Find where the given text appears and provide that cell's center as [x, y] coordinate. 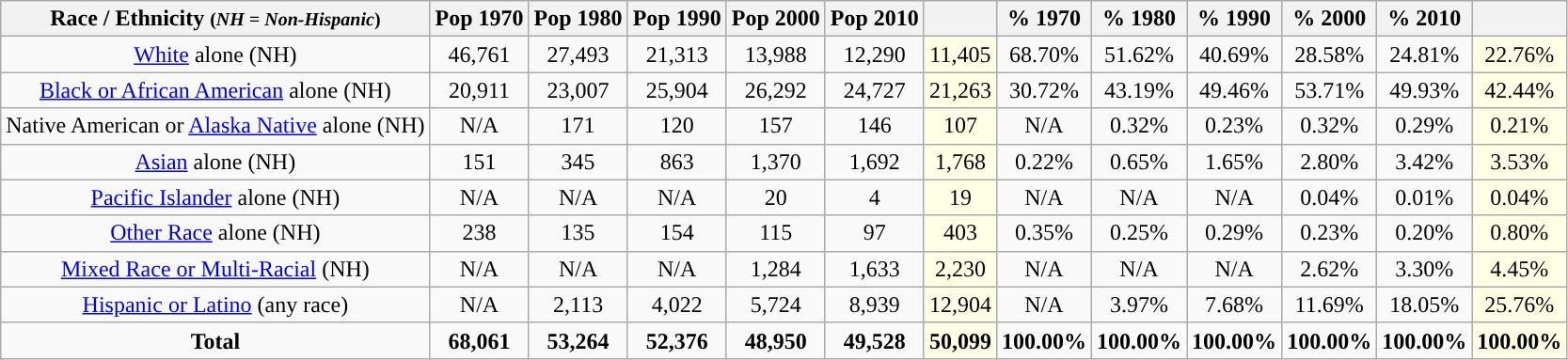
46,761 [480, 55]
157 [775, 126]
0.01% [1424, 197]
% 1990 [1234, 19]
1,633 [875, 269]
49,528 [875, 340]
0.22% [1044, 162]
1,284 [775, 269]
53,264 [578, 340]
Mixed Race or Multi-Racial (NH) [215, 269]
26,292 [775, 90]
1,692 [875, 162]
7.68% [1234, 305]
151 [480, 162]
11.69% [1330, 305]
68.70% [1044, 55]
107 [959, 126]
24,727 [875, 90]
30.72% [1044, 90]
4 [875, 197]
863 [677, 162]
Total [215, 340]
3.30% [1424, 269]
19 [959, 197]
146 [875, 126]
43.19% [1138, 90]
28.58% [1330, 55]
0.25% [1138, 233]
49.93% [1424, 90]
11,405 [959, 55]
12,904 [959, 305]
18.05% [1424, 305]
0.80% [1520, 233]
68,061 [480, 340]
53.71% [1330, 90]
Native American or Alaska Native alone (NH) [215, 126]
115 [775, 233]
135 [578, 233]
3.42% [1424, 162]
24.81% [1424, 55]
4.45% [1520, 269]
345 [578, 162]
% 1970 [1044, 19]
5,724 [775, 305]
42.44% [1520, 90]
% 1980 [1138, 19]
Race / Ethnicity (NH = Non-Hispanic) [215, 19]
40.69% [1234, 55]
3.97% [1138, 305]
25,904 [677, 90]
49.46% [1234, 90]
Pop 1980 [578, 19]
154 [677, 233]
25.76% [1520, 305]
21,313 [677, 55]
3.53% [1520, 162]
2,113 [578, 305]
52,376 [677, 340]
171 [578, 126]
21,263 [959, 90]
12,290 [875, 55]
50,099 [959, 340]
1,370 [775, 162]
27,493 [578, 55]
1.65% [1234, 162]
403 [959, 233]
1,768 [959, 162]
White alone (NH) [215, 55]
13,988 [775, 55]
120 [677, 126]
20,911 [480, 90]
0.21% [1520, 126]
4,022 [677, 305]
Pop 1970 [480, 19]
2,230 [959, 269]
48,950 [775, 340]
20 [775, 197]
2.62% [1330, 269]
Asian alone (NH) [215, 162]
Black or African American alone (NH) [215, 90]
2.80% [1330, 162]
Pacific Islander alone (NH) [215, 197]
Hispanic or Latino (any race) [215, 305]
0.65% [1138, 162]
8,939 [875, 305]
0.20% [1424, 233]
Other Race alone (NH) [215, 233]
97 [875, 233]
51.62% [1138, 55]
22.76% [1520, 55]
Pop 2000 [775, 19]
% 2000 [1330, 19]
238 [480, 233]
0.35% [1044, 233]
Pop 1990 [677, 19]
% 2010 [1424, 19]
Pop 2010 [875, 19]
23,007 [578, 90]
